Search for the cell housing the specified text and yield its (x, y) center coordinate. 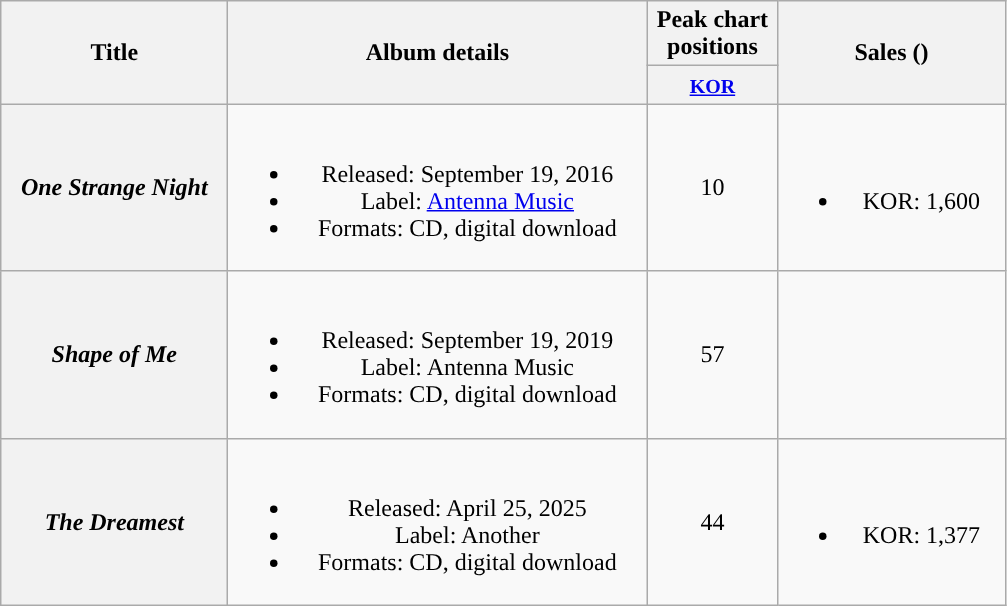
10 (712, 188)
44 (712, 522)
Sales () (892, 52)
KOR (712, 85)
Shape of Me (114, 354)
One Strange Night (114, 188)
Peak chart positions (712, 34)
Album details (438, 52)
57 (712, 354)
The Dreamest (114, 522)
Released: September 19, 2016Label: Antenna MusicFormats: CD, digital download (438, 188)
Title (114, 52)
Released: September 19, 2019Label: Antenna MusicFormats: CD, digital download (438, 354)
Released: April 25, 2025Label: AnotherFormats: CD, digital download (438, 522)
KOR: 1,600 (892, 188)
KOR: 1,377 (892, 522)
